Capture the cell that displays the provided text and extract its (x, y) central coordinate. 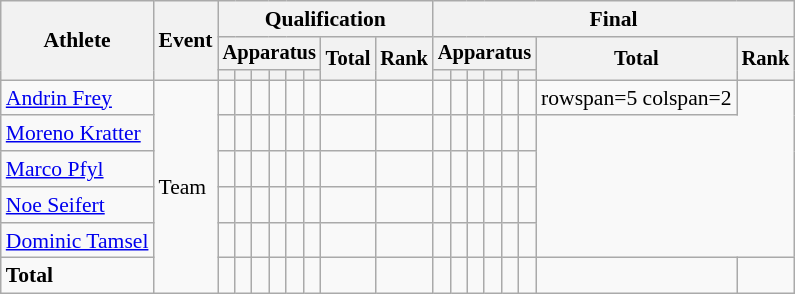
Marco Pfyl (78, 169)
Moreno Kratter (78, 134)
Noe Seifert (78, 205)
Final (614, 19)
Qualification (326, 19)
Dominic Tamsel (78, 241)
Athlete (78, 40)
Andrin Frey (78, 98)
Team (185, 187)
Event (185, 40)
rowspan=5 colspan=2 (636, 98)
